Determine the (X, Y) coordinate at the center of the cell enclosing the given text.  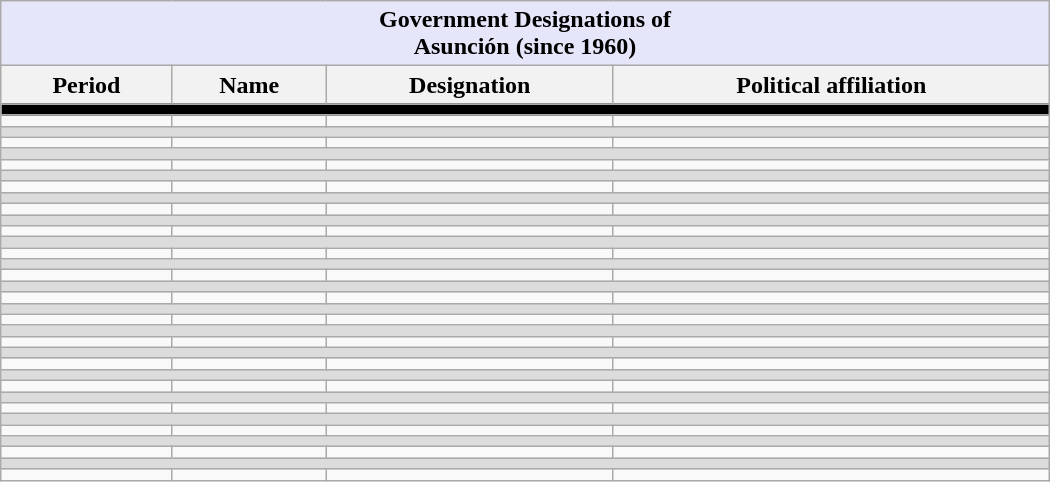
Political affiliation (831, 85)
Government Designations of Asunción (since 1960) (525, 34)
Period (86, 85)
Designation (470, 85)
Name (249, 85)
